Capture the cell that displays the provided text and extract its (x, y) central coordinate. 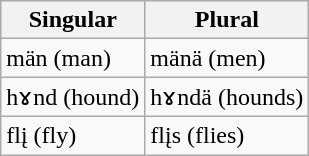
Plural (227, 20)
män (man) (73, 58)
hɤndä (hounds) (227, 97)
flįs (flies) (227, 135)
flį (fly) (73, 135)
hɤnd (hound) (73, 97)
Singular (73, 20)
mänä (men) (227, 58)
